Capture the cell that displays the provided text and extract its (x, y) central coordinate. 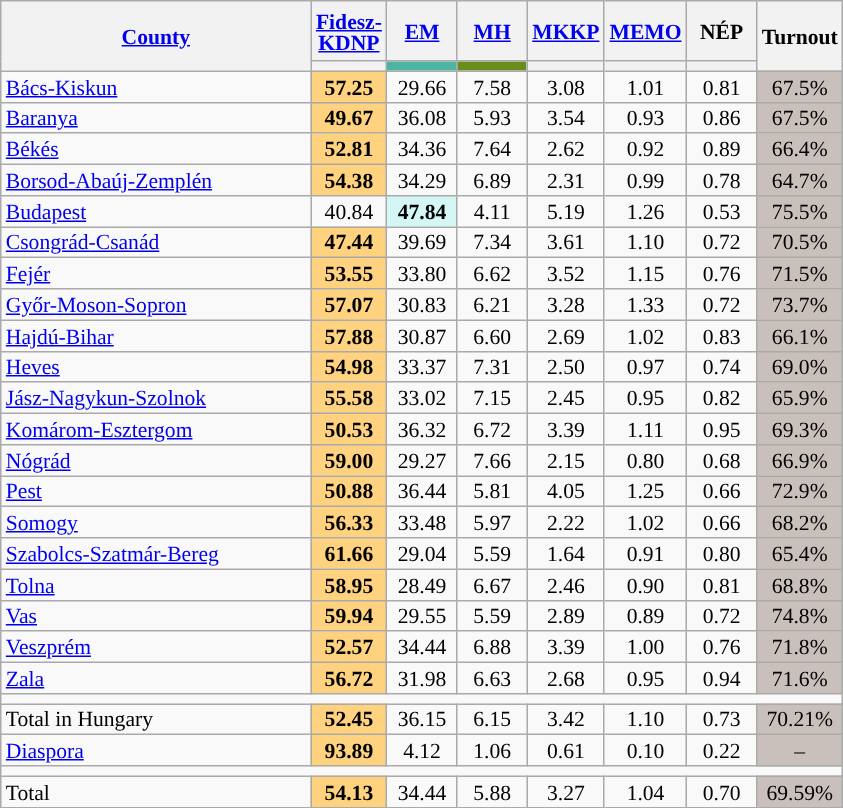
56.33 (349, 522)
2.89 (566, 616)
0.78 (722, 180)
0.74 (722, 366)
4.05 (566, 492)
0.68 (722, 460)
33.48 (422, 522)
MEMO (645, 31)
Baranya (156, 118)
0.73 (722, 720)
40.84 (349, 212)
4.11 (492, 212)
1.64 (566, 554)
68.8% (800, 584)
39.69 (422, 242)
6.62 (492, 274)
2.46 (566, 584)
69.59% (800, 792)
57.88 (349, 336)
73.7% (800, 304)
70.5% (800, 242)
6.88 (492, 648)
3.08 (566, 86)
2.50 (566, 366)
2.68 (566, 678)
0.53 (722, 212)
71.8% (800, 648)
1.00 (645, 648)
68.2% (800, 522)
36.15 (422, 720)
29.66 (422, 86)
Pest (156, 492)
0.97 (645, 366)
Nógrád (156, 460)
5.88 (492, 792)
Csongrád-Csanád (156, 242)
2.45 (566, 398)
36.44 (422, 492)
0.91 (645, 554)
– (800, 750)
1.33 (645, 304)
0.92 (645, 150)
5.93 (492, 118)
53.55 (349, 274)
7.64 (492, 150)
71.6% (800, 678)
2.15 (566, 460)
66.4% (800, 150)
36.32 (422, 430)
County (156, 36)
Borsod-Abaúj-Zemplén (156, 180)
33.80 (422, 274)
0.99 (645, 180)
0.70 (722, 792)
54.38 (349, 180)
Turnout (800, 36)
7.15 (492, 398)
3.52 (566, 274)
34.36 (422, 150)
EM (422, 31)
2.31 (566, 180)
50.88 (349, 492)
29.04 (422, 554)
Bács-Kiskun (156, 86)
Szabolcs-Szatmár-Bereg (156, 554)
0.22 (722, 750)
1.04 (645, 792)
47.84 (422, 212)
31.98 (422, 678)
6.60 (492, 336)
59.94 (349, 616)
0.10 (645, 750)
2.69 (566, 336)
Komárom-Esztergom (156, 430)
1.06 (492, 750)
Total (156, 792)
NÉP (722, 31)
6.72 (492, 430)
34.29 (422, 180)
66.9% (800, 460)
59.00 (349, 460)
MH (492, 31)
66.1% (800, 336)
28.49 (422, 584)
52.57 (349, 648)
0.83 (722, 336)
Heves (156, 366)
74.8% (800, 616)
2.62 (566, 150)
33.02 (422, 398)
7.66 (492, 460)
1.01 (645, 86)
64.7% (800, 180)
Jász-Nagykun-Szolnok (156, 398)
Békés (156, 150)
55.58 (349, 398)
0.86 (722, 118)
5.97 (492, 522)
69.0% (800, 366)
3.27 (566, 792)
71.5% (800, 274)
Fejér (156, 274)
7.31 (492, 366)
6.21 (492, 304)
3.42 (566, 720)
3.28 (566, 304)
Győr-Moson-Sopron (156, 304)
0.61 (566, 750)
0.93 (645, 118)
5.19 (566, 212)
58.95 (349, 584)
52.81 (349, 150)
65.9% (800, 398)
Tolna (156, 584)
29.27 (422, 460)
93.89 (349, 750)
1.26 (645, 212)
Diaspora (156, 750)
65.4% (800, 554)
47.44 (349, 242)
0.94 (722, 678)
Vas (156, 616)
3.61 (566, 242)
Zala (156, 678)
6.63 (492, 678)
2.22 (566, 522)
30.87 (422, 336)
Total in Hungary (156, 720)
75.5% (800, 212)
MKKP (566, 31)
6.89 (492, 180)
7.58 (492, 86)
Veszprém (156, 648)
52.45 (349, 720)
57.07 (349, 304)
6.15 (492, 720)
49.67 (349, 118)
54.98 (349, 366)
Fidesz-KDNP (349, 31)
0.82 (722, 398)
1.25 (645, 492)
6.67 (492, 584)
61.66 (349, 554)
33.37 (422, 366)
3.54 (566, 118)
36.08 (422, 118)
1.15 (645, 274)
Somogy (156, 522)
7.34 (492, 242)
57.25 (349, 86)
5.81 (492, 492)
Budapest (156, 212)
0.90 (645, 584)
54.13 (349, 792)
Hajdú-Bihar (156, 336)
50.53 (349, 430)
1.11 (645, 430)
4.12 (422, 750)
70.21% (800, 720)
72.9% (800, 492)
30.83 (422, 304)
29.55 (422, 616)
56.72 (349, 678)
69.3% (800, 430)
